From the cell containing the given text, extract its center point as [x, y] coordinate. 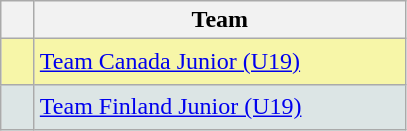
Team [220, 20]
Team Finland Junior (U19) [220, 107]
Team Canada Junior (U19) [220, 62]
